Pinpoint the cell where the given text exists, returning its [X, Y] midpoint coordinate. 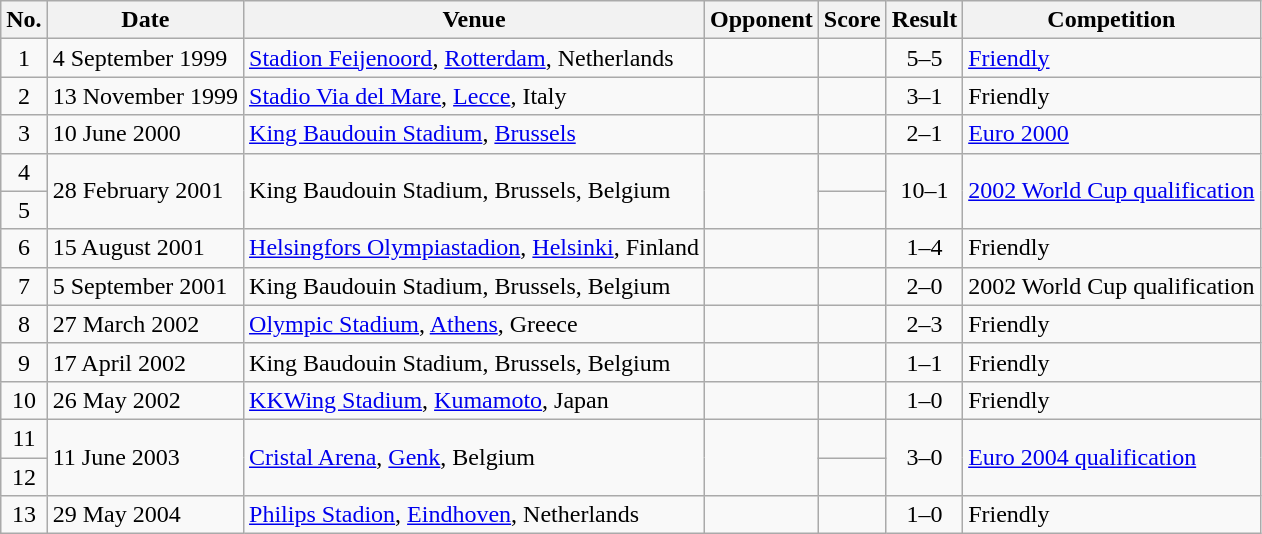
26 May 2002 [145, 400]
Competition [1112, 20]
Olympic Stadium, Athens, Greece [474, 324]
13 November 1999 [145, 96]
Philips Stadion, Eindhoven, Netherlands [474, 515]
3–1 [924, 96]
Stadio Via del Mare, Lecce, Italy [474, 96]
5 September 2001 [145, 286]
KKWing Stadium, Kumamoto, Japan [474, 400]
Cristal Arena, Genk, Belgium [474, 457]
Opponent [762, 20]
15 August 2001 [145, 248]
Stadion Feijenoord, Rotterdam, Netherlands [474, 58]
29 May 2004 [145, 515]
Score [852, 20]
2–0 [924, 286]
Venue [474, 20]
1 [24, 58]
12 [24, 477]
10 June 2000 [145, 134]
11 June 2003 [145, 457]
2–3 [924, 324]
Result [924, 20]
Euro 2000 [1112, 134]
28 February 2001 [145, 191]
Helsingfors Olympiastadion, Helsinki, Finland [474, 248]
8 [24, 324]
9 [24, 362]
6 [24, 248]
1–4 [924, 248]
10–1 [924, 191]
27 March 2002 [145, 324]
Euro 2004 qualification [1112, 457]
3 [24, 134]
11 [24, 438]
5–5 [924, 58]
10 [24, 400]
3–0 [924, 457]
2 [24, 96]
17 April 2002 [145, 362]
7 [24, 286]
2–1 [924, 134]
1–1 [924, 362]
King Baudouin Stadium, Brussels [474, 134]
13 [24, 515]
No. [24, 20]
4 [24, 172]
4 September 1999 [145, 58]
5 [24, 210]
Date [145, 20]
